Search for the cell housing the specified text and yield its [X, Y] center coordinate. 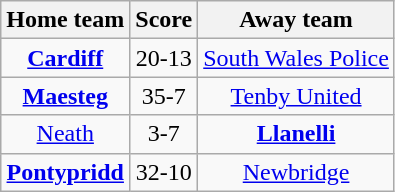
Tenby United [296, 96]
Away team [296, 20]
Llanelli [296, 134]
Neath [66, 134]
Home team [66, 20]
Pontypridd [66, 172]
3-7 [164, 134]
35-7 [164, 96]
Cardiff [66, 58]
Newbridge [296, 172]
Maesteg [66, 96]
32-10 [164, 172]
20-13 [164, 58]
South Wales Police [296, 58]
Score [164, 20]
